Locate the cell with the specified text and output its [X, Y] center coordinate. 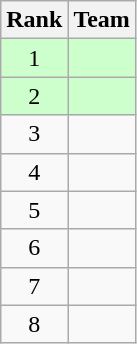
Team [102, 20]
3 [34, 134]
4 [34, 172]
6 [34, 248]
Rank [34, 20]
1 [34, 58]
5 [34, 210]
8 [34, 324]
2 [34, 96]
7 [34, 286]
